Extract the (x, y) coordinate from the center of the cell holding the provided text.  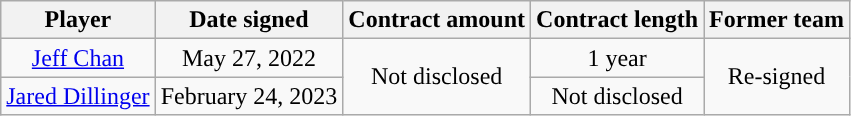
1 year (618, 58)
Contract length (618, 20)
Date signed (249, 20)
Jeff Chan (78, 58)
Player (78, 20)
Former team (777, 20)
Re-signed (777, 77)
February 24, 2023 (249, 96)
May 27, 2022 (249, 58)
Jared Dillinger (78, 96)
Contract amount (437, 20)
